Output the [X, Y] coordinate of the center of the cell containing the given text.  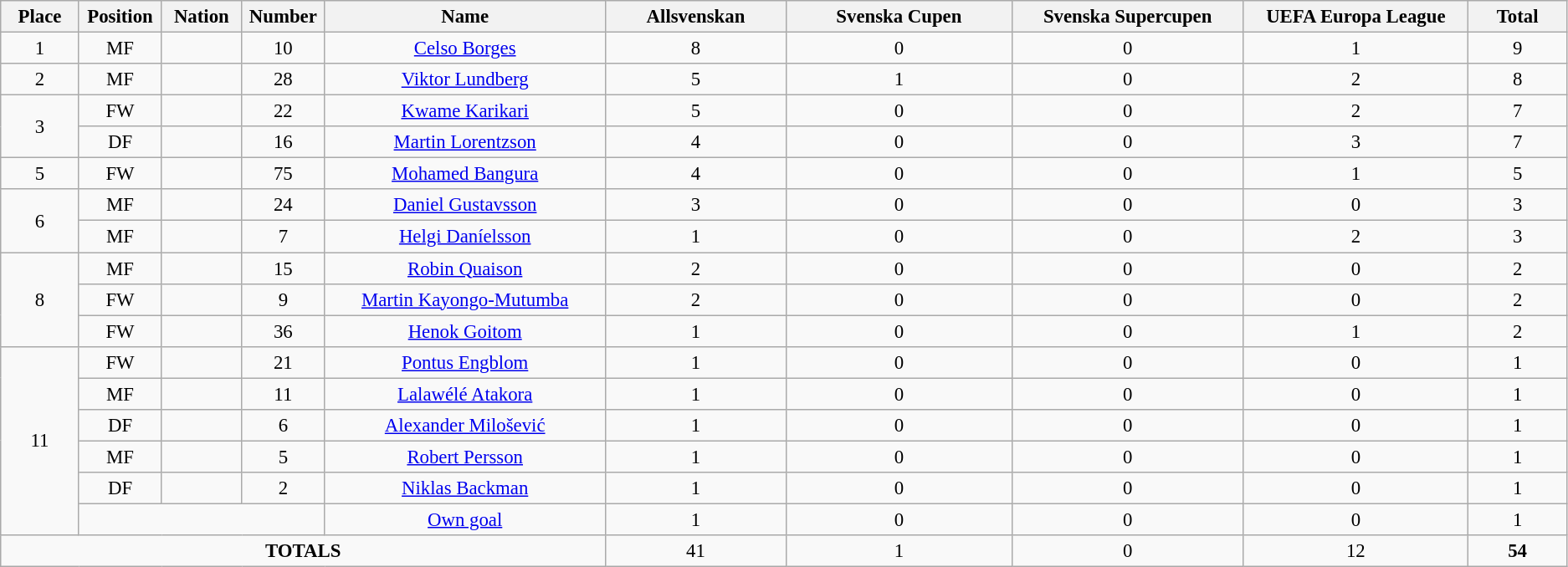
Lalawélé Atakora [465, 394]
Henok Goitom [465, 331]
Robert Persson [465, 457]
21 [283, 362]
Mohamed Bangura [465, 174]
Kwame Karikari [465, 111]
UEFA Europa League [1355, 17]
Niklas Backman [465, 488]
Svenska Cupen [899, 17]
15 [283, 268]
22 [283, 111]
Place [40, 17]
12 [1355, 551]
Celso Borges [465, 49]
Svenska Supercupen [1128, 17]
Helgi Daníelsson [465, 237]
Allsvenskan [696, 17]
Viktor Lundberg [465, 79]
Martin Lorentzson [465, 142]
16 [283, 142]
Pontus Engblom [465, 362]
Alexander Milošević [465, 426]
Martin Kayongo-Mutumba [465, 299]
Robin Quaison [465, 268]
Total [1518, 17]
54 [1518, 551]
Name [465, 17]
41 [696, 551]
Position [120, 17]
Nation [202, 17]
Own goal [465, 519]
TOTALS [303, 551]
Daniel Gustavsson [465, 205]
28 [283, 79]
24 [283, 205]
10 [283, 49]
Number [283, 17]
36 [283, 331]
75 [283, 174]
